Determine the (X, Y) coordinate at the center of the cell enclosing the given text.  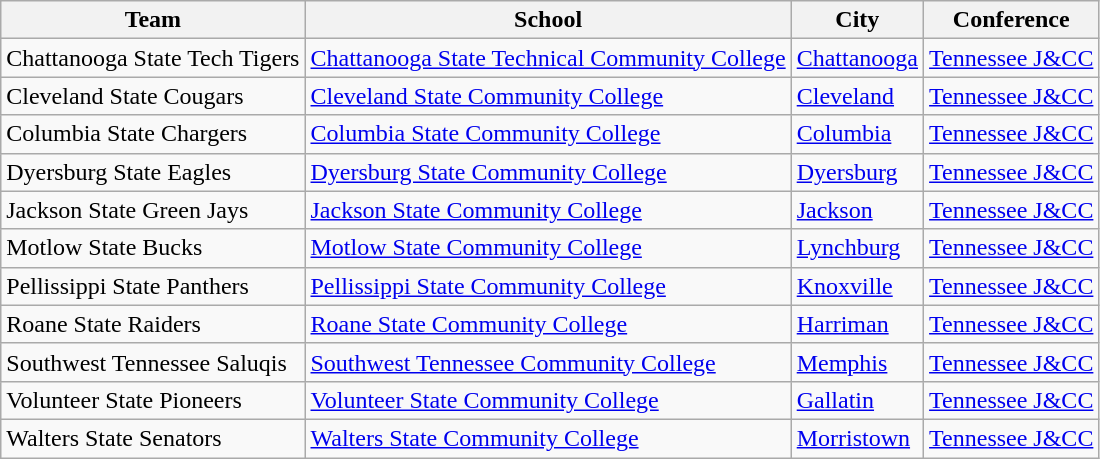
Dyersburg (857, 172)
Pellissippi State Panthers (153, 286)
Knoxville (857, 286)
Team (153, 20)
Walters State Community College (548, 438)
Southwest Tennessee Saluqis (153, 362)
City (857, 20)
Chattanooga (857, 58)
Columbia State Chargers (153, 134)
Gallatin (857, 400)
Columbia (857, 134)
Pellissippi State Community College (548, 286)
Motlow State Bucks (153, 248)
Southwest Tennessee Community College (548, 362)
Chattanooga State Technical Community College (548, 58)
Jackson (857, 210)
Cleveland (857, 96)
Chattanooga State Tech Tigers (153, 58)
Jackson State Green Jays (153, 210)
Columbia State Community College (548, 134)
Lynchburg (857, 248)
Volunteer State Community College (548, 400)
Conference (1012, 20)
Memphis (857, 362)
Cleveland State Cougars (153, 96)
Cleveland State Community College (548, 96)
Jackson State Community College (548, 210)
Motlow State Community College (548, 248)
School (548, 20)
Harriman (857, 324)
Dyersburg State Community College (548, 172)
Roane State Raiders (153, 324)
Dyersburg State Eagles (153, 172)
Volunteer State Pioneers (153, 400)
Morristown (857, 438)
Roane State Community College (548, 324)
Walters State Senators (153, 438)
